Extract the [X, Y] coordinate from the center of the cell holding the provided text.  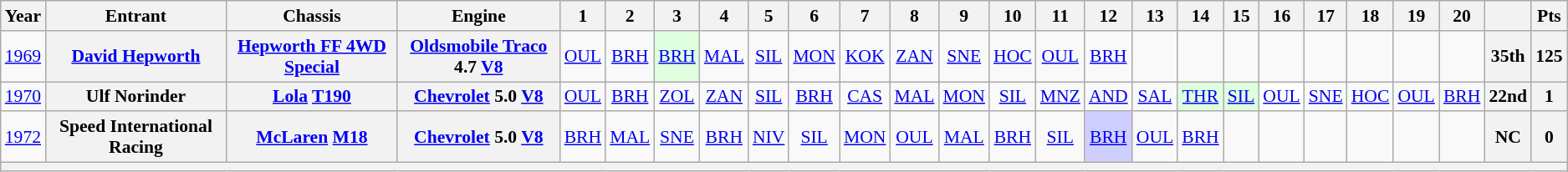
3 [677, 16]
Chassis [312, 16]
35th [1508, 57]
8 [914, 16]
10 [1013, 16]
18 [1371, 16]
CAS [865, 97]
NC [1508, 137]
0 [1549, 137]
125 [1549, 57]
7 [865, 16]
MNZ [1060, 97]
2 [630, 16]
4 [724, 16]
12 [1109, 16]
Hepworth FF 4WD Special [312, 57]
9 [963, 16]
20 [1462, 16]
1970 [23, 97]
KOK [865, 57]
11 [1060, 16]
13 [1155, 16]
Oldsmobile Traco 4.7 V8 [478, 57]
NIV [769, 137]
17 [1326, 16]
1969 [23, 57]
1972 [23, 137]
Year [23, 16]
ZOL [677, 97]
5 [769, 16]
Pts [1549, 16]
SAL [1155, 97]
David Hepworth [135, 57]
Speed International Racing [135, 137]
22nd [1508, 97]
Engine [478, 16]
14 [1201, 16]
6 [815, 16]
AND [1109, 97]
McLaren M18 [312, 137]
Ulf Norinder [135, 97]
16 [1281, 16]
15 [1241, 16]
Lola T190 [312, 97]
THR [1201, 97]
Entrant [135, 16]
19 [1416, 16]
